Extract the (X, Y) coordinate from the center of the cell holding the provided text.  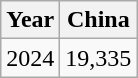
Year (30, 20)
China (98, 20)
2024 (30, 58)
19,335 (98, 58)
